Scan for the cell matching the given text and deliver its (X, Y) coordinate at center. 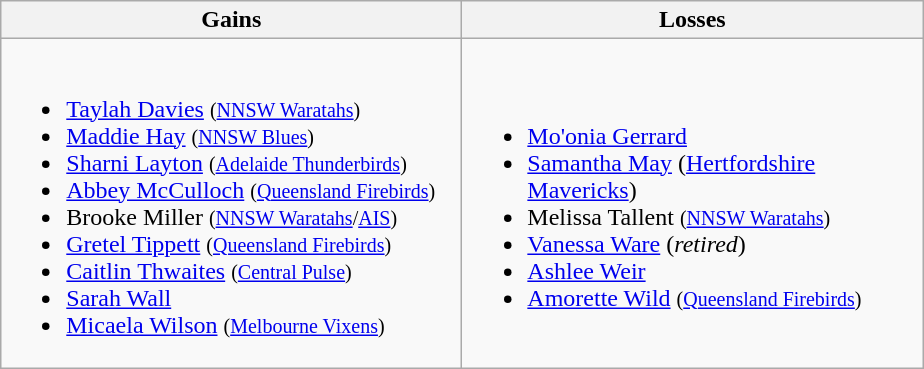
Gains (232, 20)
Losses (692, 20)
